For the text-containing cell, return its midpoint in (X, Y) coordinate format. 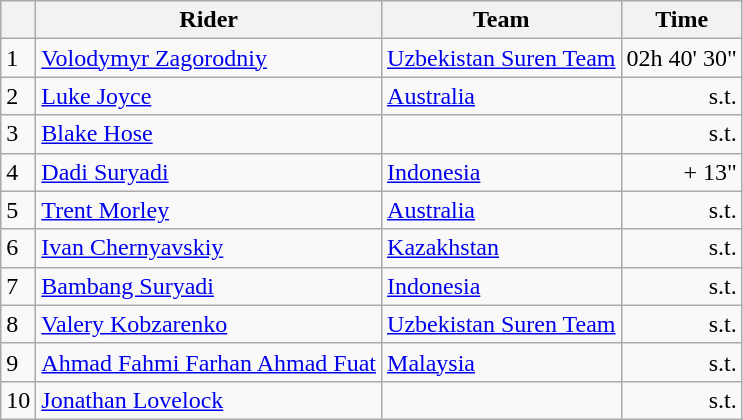
Ivan Chernyavskiy (209, 248)
3 (18, 134)
8 (18, 324)
Trent Morley (209, 210)
2 (18, 96)
Bambang Suryadi (209, 286)
6 (18, 248)
Luke Joyce (209, 96)
Dadi Suryadi (209, 172)
7 (18, 286)
Team (502, 20)
Blake Hose (209, 134)
Valery Kobzarenko (209, 324)
1 (18, 58)
5 (18, 210)
Rider (209, 20)
4 (18, 172)
Time (682, 20)
Jonathan Lovelock (209, 400)
+ 13" (682, 172)
Kazakhstan (502, 248)
Malaysia (502, 362)
Volodymyr Zagorodniy (209, 58)
10 (18, 400)
02h 40' 30" (682, 58)
9 (18, 362)
Ahmad Fahmi Farhan Ahmad Fuat (209, 362)
